Return the [x, y] coordinate for the center point of the cell that contains the specified text.  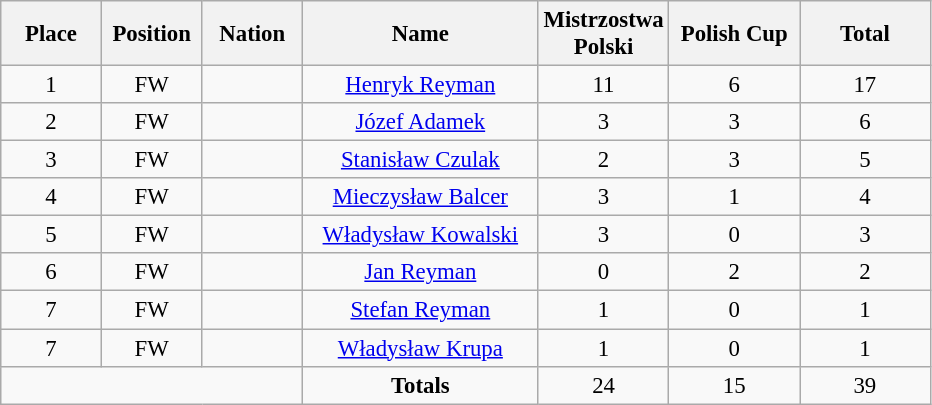
39 [866, 385]
11 [604, 85]
15 [734, 385]
Total [866, 34]
Mieczysław Balcer [421, 197]
Stanisław Czulak [421, 160]
17 [866, 85]
Józef Adamek [421, 122]
Stefan Reyman [421, 310]
Władysław Krupa [421, 348]
24 [604, 385]
Nation [252, 34]
Henryk Reyman [421, 85]
Name [421, 34]
Polish Cup [734, 34]
Place [52, 34]
Position [152, 34]
Mistrzostwa Polski [604, 34]
Totals [421, 385]
Jan Reyman [421, 273]
Władysław Kowalski [421, 235]
